Scan for the cell matching the given text and deliver its [X, Y] coordinate at center. 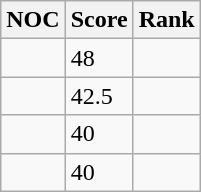
NOC [33, 20]
48 [99, 58]
Score [99, 20]
Rank [166, 20]
42.5 [99, 96]
